From the cell containing the given text, extract its center point as (x, y) coordinate. 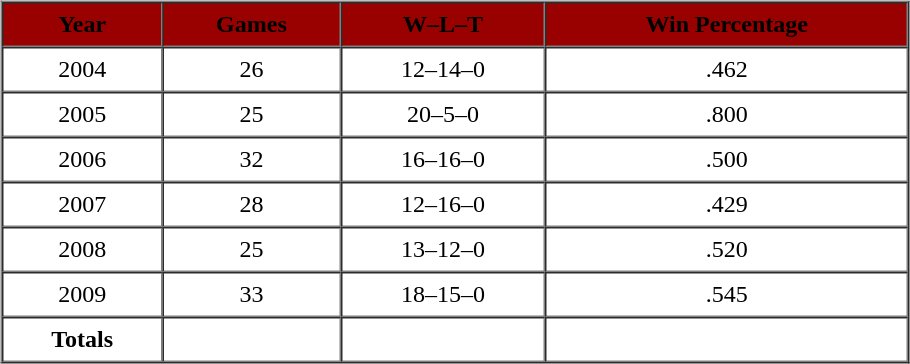
12–14–0 (442, 70)
2006 (82, 160)
.462 (726, 70)
12–16–0 (442, 204)
2009 (82, 294)
Totals (82, 340)
16–16–0 (442, 160)
20–5–0 (442, 114)
2005 (82, 114)
.800 (726, 114)
.500 (726, 160)
13–12–0 (442, 250)
W–L–T (442, 24)
2008 (82, 250)
Games (251, 24)
33 (251, 294)
18–15–0 (442, 294)
.429 (726, 204)
28 (251, 204)
.520 (726, 250)
Win Percentage (726, 24)
2007 (82, 204)
Year (82, 24)
2004 (82, 70)
.545 (726, 294)
32 (251, 160)
26 (251, 70)
